Detect which cell encompasses the target text, then output its [X, Y] center coordinate. 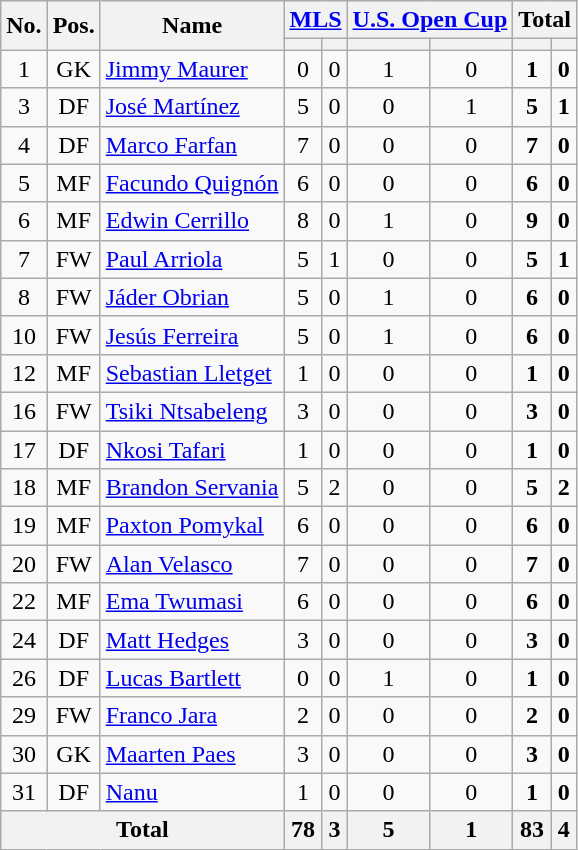
22 [24, 602]
Paxton Pomykal [192, 526]
83 [532, 830]
Jesús Ferreira [192, 335]
Alan Velasco [192, 564]
78 [303, 830]
José Martínez [192, 107]
24 [24, 640]
Marco Farfan [192, 145]
29 [24, 716]
MLS [316, 20]
30 [24, 754]
19 [24, 526]
Tsiki Ntsabeleng [192, 411]
No. [24, 26]
18 [24, 488]
16 [24, 411]
Paul Arriola [192, 259]
Nanu [192, 792]
Ema Twumasi [192, 602]
Matt Hedges [192, 640]
Jáder Obrian [192, 297]
Sebastian Lletget [192, 373]
17 [24, 449]
Facundo Quignón [192, 183]
9 [532, 221]
Jimmy Maurer [192, 69]
Brandon Servania [192, 488]
12 [24, 373]
U.S. Open Cup [430, 20]
Maarten Paes [192, 754]
Name [192, 26]
Edwin Cerrillo [192, 221]
Franco Jara [192, 716]
20 [24, 564]
Lucas Bartlett [192, 678]
10 [24, 335]
31 [24, 792]
Pos. [74, 26]
26 [24, 678]
Nkosi Tafari [192, 449]
